Provide the [X, Y] coordinate of the cell's center where the given text is located.  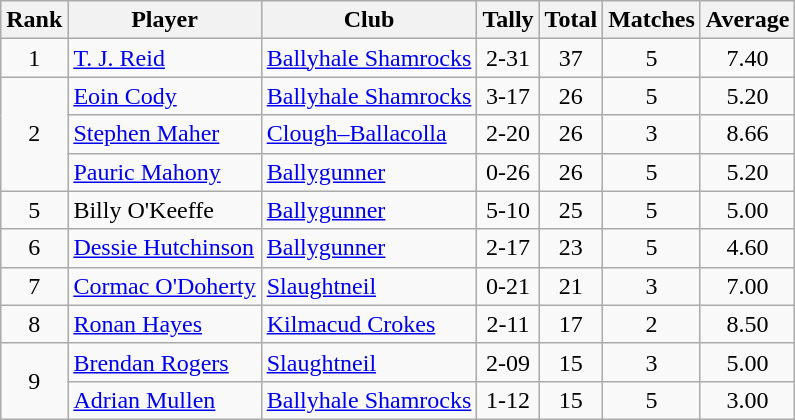
2-20 [508, 134]
Adrian Mullen [164, 400]
Pauric Mahony [164, 172]
Brendan Rogers [164, 362]
3.00 [748, 400]
21 [571, 286]
Total [571, 20]
Eoin Cody [164, 96]
Player [164, 20]
0-26 [508, 172]
6 [34, 248]
Clough–Ballacolla [369, 134]
4.60 [748, 248]
17 [571, 324]
Club [369, 20]
T. J. Reid [164, 58]
2-09 [508, 362]
Cormac O'Doherty [164, 286]
7.40 [748, 58]
Tally [508, 20]
2-31 [508, 58]
Matches [652, 20]
0-21 [508, 286]
8.66 [748, 134]
37 [571, 58]
9 [34, 381]
Stephen Maher [164, 134]
7 [34, 286]
Billy O'Keeffe [164, 210]
1-12 [508, 400]
8.50 [748, 324]
Rank [34, 20]
Kilmacud Crokes [369, 324]
2-11 [508, 324]
Dessie Hutchinson [164, 248]
2-17 [508, 248]
1 [34, 58]
25 [571, 210]
5-10 [508, 210]
8 [34, 324]
7.00 [748, 286]
23 [571, 248]
Average [748, 20]
3-17 [508, 96]
Ronan Hayes [164, 324]
